Scan for the cell matching the given text and deliver its [X, Y] coordinate at center. 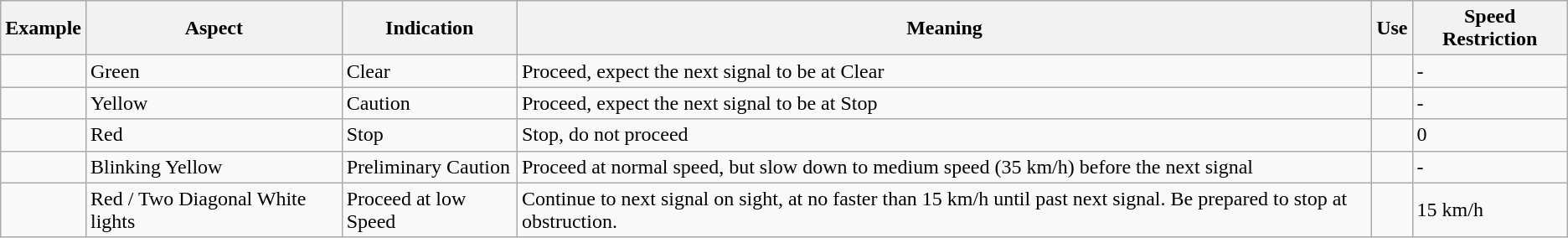
Yellow [214, 103]
Stop [429, 135]
Proceed, expect the next signal to be at Clear [944, 71]
Preliminary Caution [429, 167]
Blinking Yellow [214, 167]
Proceed, expect the next signal to be at Stop [944, 103]
Clear [429, 71]
Indication [429, 28]
Stop, do not proceed [944, 135]
Continue to next signal on sight, at no faster than 15 km/h until past next signal. Be prepared to stop at obstruction. [944, 210]
Example [44, 28]
Meaning [944, 28]
15 km/h [1489, 210]
Caution [429, 103]
Green [214, 71]
Proceed at normal speed, but slow down to medium speed (35 km/h) before the next signal [944, 167]
Speed Restriction [1489, 28]
Proceed at low Speed [429, 210]
Red [214, 135]
0 [1489, 135]
Use [1392, 28]
Red / Two Diagonal White lights [214, 210]
Aspect [214, 28]
